Return the [x, y] coordinate for the center point of the cell that contains the specified text.  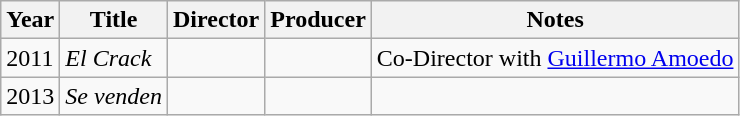
El Crack [114, 58]
Co-Director with Guillermo Amoedo [555, 58]
Title [114, 20]
2013 [30, 96]
Director [216, 20]
Year [30, 20]
2011 [30, 58]
Notes [555, 20]
Producer [318, 20]
Se venden [114, 96]
